Provide the (X, Y) coordinate of the cell's center where the given text is located.  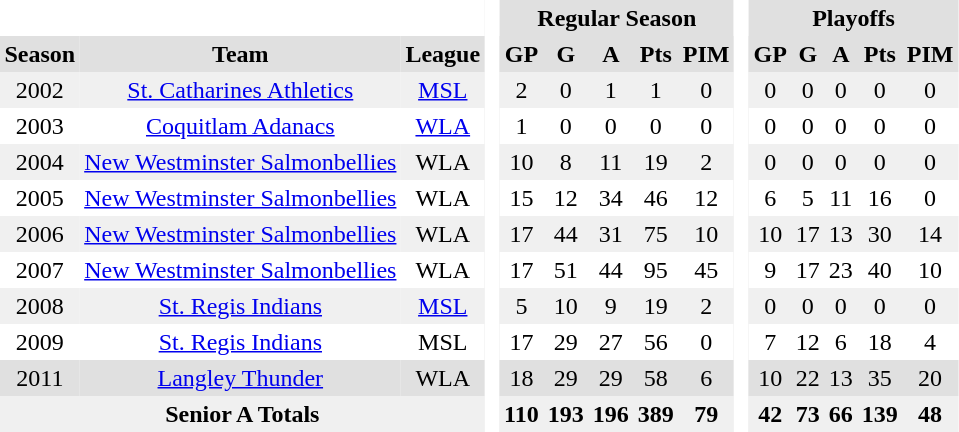
League (443, 54)
Senior A Totals (242, 414)
2005 (40, 198)
Team (240, 54)
8 (566, 162)
2002 (40, 90)
34 (610, 198)
Season (40, 54)
73 (808, 414)
St. Catharines Athletics (240, 90)
16 (880, 198)
20 (930, 378)
22 (808, 378)
79 (706, 414)
2009 (40, 342)
95 (656, 270)
48 (930, 414)
7 (770, 342)
389 (656, 414)
46 (656, 198)
30 (880, 234)
110 (522, 414)
2007 (40, 270)
42 (770, 414)
2006 (40, 234)
139 (880, 414)
Playoffs (854, 18)
Langley Thunder (240, 378)
4 (930, 342)
58 (656, 378)
15 (522, 198)
2003 (40, 126)
56 (656, 342)
2008 (40, 306)
Regular Season (617, 18)
23 (840, 270)
40 (880, 270)
2011 (40, 378)
35 (880, 378)
193 (566, 414)
31 (610, 234)
51 (566, 270)
2004 (40, 162)
45 (706, 270)
75 (656, 234)
Coquitlam Adanacs (240, 126)
14 (930, 234)
196 (610, 414)
66 (840, 414)
27 (610, 342)
